Find where the given text appears and provide that cell's center as [X, Y] coordinate. 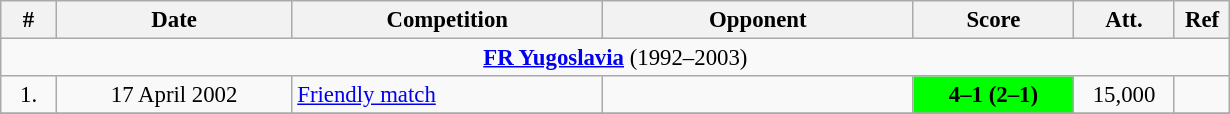
Date [174, 20]
FR Yugoslavia (1992–2003) [616, 58]
Score [994, 20]
1. [29, 95]
4–1 (2–1) [994, 95]
15,000 [1124, 95]
Opponent [758, 20]
17 April 2002 [174, 95]
# [29, 20]
Friendly match [448, 95]
Ref [1202, 20]
Att. [1124, 20]
Competition [448, 20]
